From the cell containing the given text, extract its center point as [X, Y] coordinate. 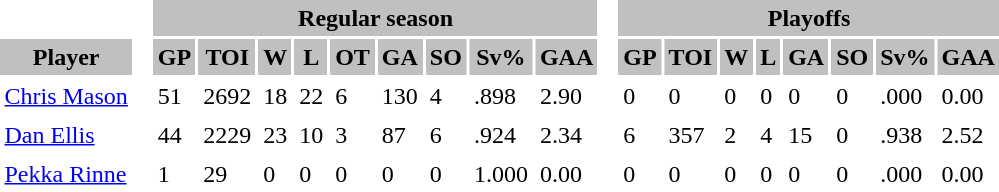
1.000 [500, 174]
.938 [905, 135]
357 [690, 135]
Pekka Rinne [66, 174]
1 [174, 174]
87 [400, 135]
18 [276, 96]
15 [806, 135]
OT [353, 57]
51 [174, 96]
Player [66, 57]
Regular season [375, 18]
2 [736, 135]
130 [400, 96]
.898 [500, 96]
Chris Mason [66, 96]
2229 [228, 135]
29 [228, 174]
Dan Ellis [66, 135]
2.34 [566, 135]
44 [174, 135]
3 [353, 135]
2.52 [968, 135]
2692 [228, 96]
.924 [500, 135]
2.90 [566, 96]
10 [312, 135]
22 [312, 96]
23 [276, 135]
